Extract the (x, y) coordinate from the center of the cell holding the provided text.  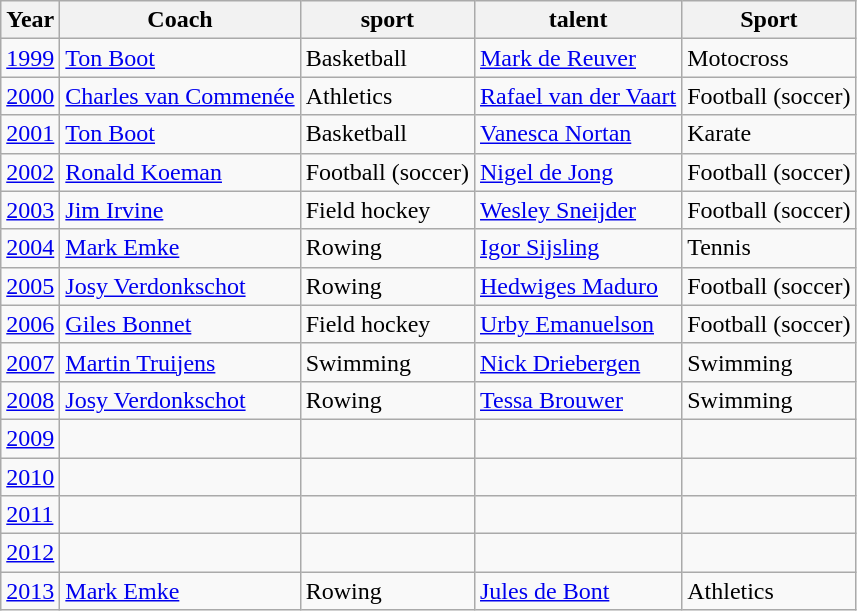
2011 (30, 515)
Nick Driebergen (578, 362)
Coach (180, 20)
2001 (30, 134)
Hedwiges Maduro (578, 286)
Nigel de Jong (578, 172)
sport (387, 20)
2003 (30, 210)
Igor Sijsling (578, 248)
Tennis (769, 248)
1999 (30, 58)
Martin Truijens (180, 362)
2004 (30, 248)
Urby Emanuelson (578, 324)
Charles van Commenée (180, 96)
2007 (30, 362)
Tessa Brouwer (578, 400)
Karate (769, 134)
2008 (30, 400)
2006 (30, 324)
Vanesca Nortan (578, 134)
2012 (30, 553)
Giles Bonnet (180, 324)
Motocross (769, 58)
2002 (30, 172)
2005 (30, 286)
2009 (30, 438)
2010 (30, 477)
2013 (30, 591)
Jules de Bont (578, 591)
talent (578, 20)
Mark de Reuver (578, 58)
Jim Irvine (180, 210)
Sport (769, 20)
Year (30, 20)
2000 (30, 96)
Ronald Koeman (180, 172)
Rafael van der Vaart (578, 96)
Wesley Sneijder (578, 210)
